Extract the [X, Y] coordinate from the center of the cell holding the provided text.  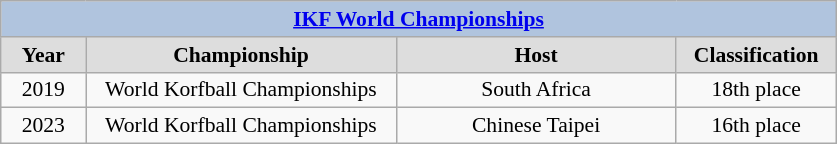
Championship [241, 55]
2019 [44, 90]
18th place [756, 90]
Classification [756, 55]
IKF World Championships [419, 19]
Host [536, 55]
South Africa [536, 90]
Chinese Taipei [536, 126]
Year [44, 55]
16th place [756, 126]
2023 [44, 126]
